Pinpoint the cell where the given text exists, returning its (X, Y) midpoint coordinate. 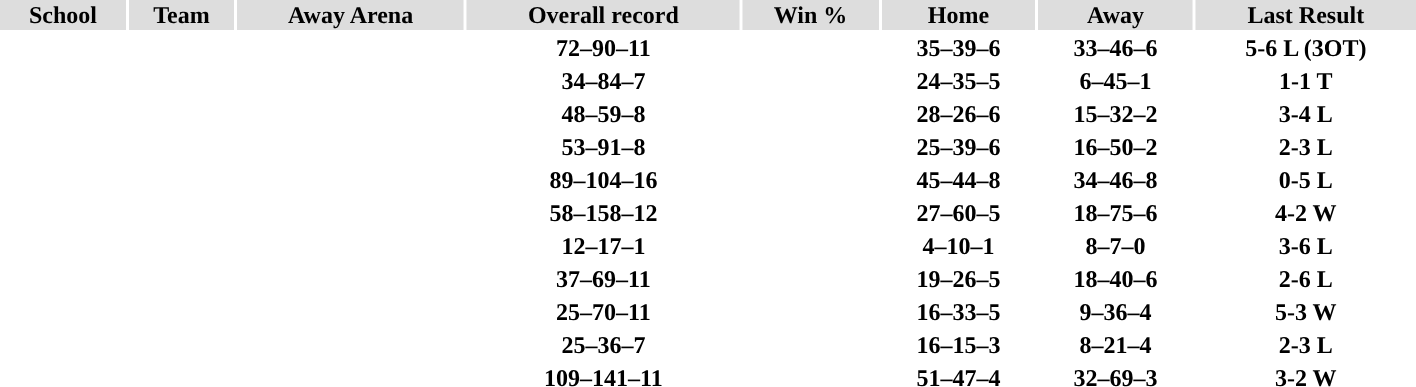
16–15–3 (958, 345)
6–45–1 (1115, 81)
12–17–1 (604, 246)
25–70–11 (604, 312)
34–84–7 (604, 81)
33–46–6 (1115, 48)
25–36–7 (604, 345)
18–40–6 (1115, 279)
48–59–8 (604, 114)
16–50–2 (1115, 147)
5-3 W (1306, 312)
25–39–6 (958, 147)
45–44–8 (958, 180)
0-5 L (1306, 180)
4–10–1 (958, 246)
Last Result (1306, 15)
58–158–12 (604, 213)
9–36–4 (1115, 312)
19–26–5 (958, 279)
5-6 L (3OT) (1306, 48)
15–32–2 (1115, 114)
16–33–5 (958, 312)
4-2 W (1306, 213)
34–46–8 (1115, 180)
8–21–4 (1115, 345)
1-1 T (1306, 81)
35–39–6 (958, 48)
Team (182, 15)
3-4 L (1306, 114)
8–7–0 (1115, 246)
28–26–6 (958, 114)
3-6 L (1306, 246)
Win % (811, 15)
School (63, 15)
2-6 L (1306, 279)
72–90–11 (604, 48)
89–104–16 (604, 180)
27–60–5 (958, 213)
Away Arena (350, 15)
Home (958, 15)
Away (1115, 15)
Overall record (604, 15)
18–75–6 (1115, 213)
53–91–8 (604, 147)
24–35–5 (958, 81)
37–69–11 (604, 279)
